Output the (x, y) coordinate of the center of the cell containing the given text.  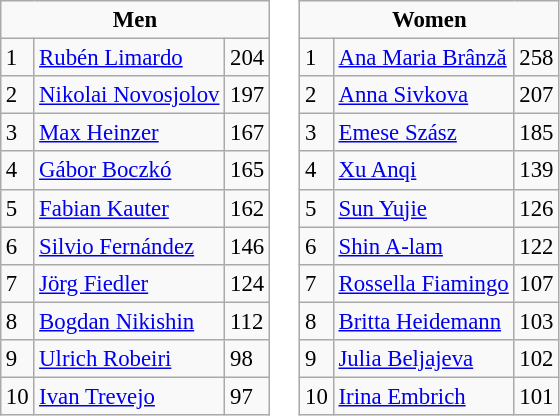
Max Heinzer (130, 133)
Shin A-lam (424, 246)
103 (536, 321)
Fabian Kauter (130, 208)
98 (248, 358)
165 (248, 170)
Emese Szász (424, 133)
Men (134, 20)
Jörg Fiedler (130, 283)
124 (248, 283)
101 (536, 396)
Women (430, 20)
Irina Embrich (424, 396)
204 (248, 58)
162 (248, 208)
122 (536, 246)
139 (536, 170)
Bogdan Nikishin (130, 321)
112 (248, 321)
Silvio Fernández (130, 246)
258 (536, 58)
207 (536, 95)
Rubén Limardo (130, 58)
Rossella Fiamingo (424, 283)
Ulrich Robeiri (130, 358)
197 (248, 95)
Sun Yujie (424, 208)
Anna Sivkova (424, 95)
107 (536, 283)
146 (248, 246)
167 (248, 133)
126 (536, 208)
Ivan Trevejo (130, 396)
Julia Beljajeva (424, 358)
97 (248, 396)
Britta Heidemann (424, 321)
Xu Anqi (424, 170)
Nikolai Novosjolov (130, 95)
Ana Maria Brânză (424, 58)
102 (536, 358)
185 (536, 133)
Gábor Boczkó (130, 170)
